Pinpoint the cell where the given text exists, returning its [x, y] midpoint coordinate. 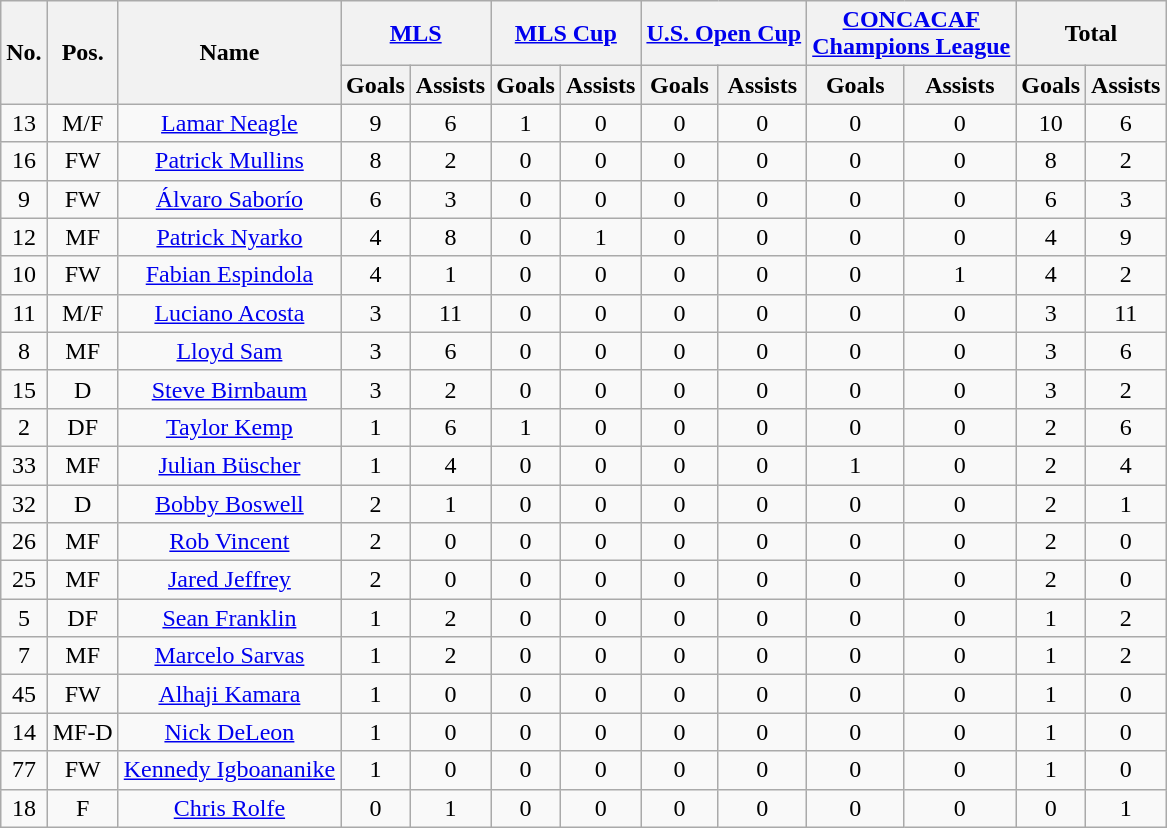
5 [24, 618]
Patrick Mullins [229, 161]
Julian Büscher [229, 465]
Jared Jeffrey [229, 580]
U.S. Open Cup [724, 34]
7 [24, 656]
Name [229, 52]
MF-D [82, 732]
26 [24, 542]
Lamar Neagle [229, 123]
Pos. [82, 52]
Alhaji Kamara [229, 694]
Luciano Acosta [229, 313]
Fabian Espindola [229, 275]
Patrick Nyarko [229, 237]
Sean Franklin [229, 618]
Álvaro Saborío [229, 199]
Rob Vincent [229, 542]
Lloyd Sam [229, 351]
MLS [416, 34]
12 [24, 237]
Nick DeLeon [229, 732]
45 [24, 694]
Marcelo Sarvas [229, 656]
13 [24, 123]
25 [24, 580]
77 [24, 770]
Total [1091, 34]
CONCACAFChampions League [912, 34]
32 [24, 503]
16 [24, 161]
33 [24, 465]
F [82, 808]
No. [24, 52]
15 [24, 389]
Taylor Kemp [229, 427]
Steve Birnbaum [229, 389]
18 [24, 808]
14 [24, 732]
MLS Cup [566, 34]
Chris Rolfe [229, 808]
Bobby Boswell [229, 503]
Kennedy Igboananike [229, 770]
